From the cell containing the given text, extract its center point as (x, y) coordinate. 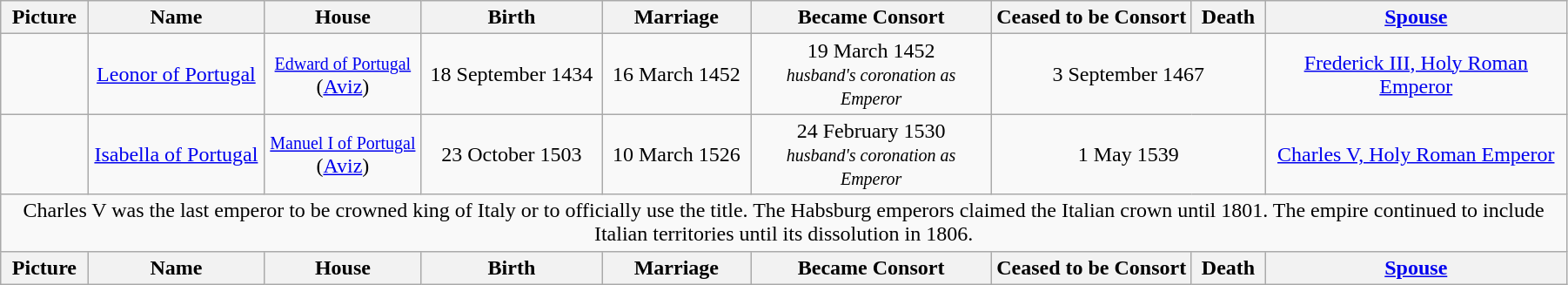
10 March 1526 (677, 154)
Leonor of Portugal (176, 74)
Isabella of Portugal (176, 154)
Manuel I of Portugal(Aviz) (343, 154)
Frederick III, Holy Roman Emperor (1416, 74)
3 September 1467 (1128, 74)
18 September 1434 (512, 74)
23 October 1503 (512, 154)
19 March 1452husband's coronation as Emperor (872, 74)
Charles V, Holy Roman Emperor (1416, 154)
Edward of Portugal(Aviz) (343, 74)
24 February 1530husband's coronation as Emperor (872, 154)
16 March 1452 (677, 74)
1 May 1539 (1128, 154)
